From the cell containing the given text, extract its center point as (X, Y) coordinate. 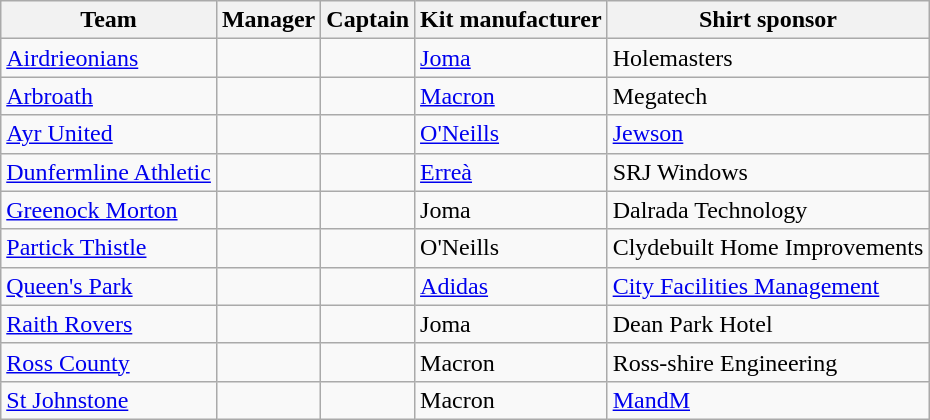
Jewson (768, 134)
Shirt sponsor (768, 20)
Partick Thistle (109, 248)
Erreà (512, 172)
Captain (368, 20)
Raith Rovers (109, 324)
Holemasters (768, 58)
Dalrada Technology (768, 210)
Clydebuilt Home Improvements (768, 248)
Arbroath (109, 96)
Ross-shire Engineering (768, 362)
Greenock Morton (109, 210)
Team (109, 20)
Ross County (109, 362)
Megatech (768, 96)
St Johnstone (109, 400)
City Facilities Management (768, 286)
Dunfermline Athletic (109, 172)
Dean Park Hotel (768, 324)
Ayr United (109, 134)
SRJ Windows (768, 172)
Manager (268, 20)
Adidas (512, 286)
MandM (768, 400)
Queen's Park (109, 286)
Airdrieonians (109, 58)
Kit manufacturer (512, 20)
